Provide the (x, y) coordinate of the cell's center where the given text is located.  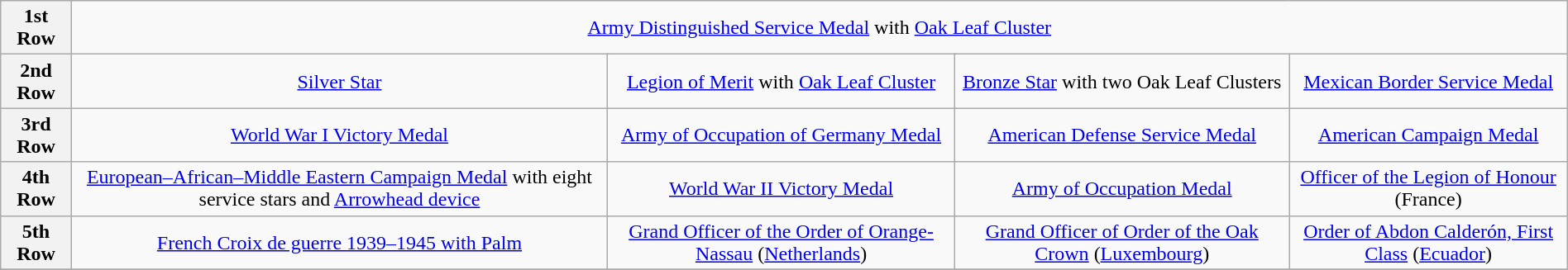
American Campaign Medal (1428, 135)
American Defense Service Medal (1121, 135)
World War II Victory Medal (782, 188)
Officer of the Legion of Honour (France) (1428, 188)
Bronze Star with two Oak Leaf Clusters (1121, 81)
1st Row (36, 28)
Grand Officer of the Order of Orange-Nassau (Netherlands) (782, 243)
2nd Row (36, 81)
European–African–Middle Eastern Campaign Medal with eight service stars and Arrowhead device (339, 188)
Army of Occupation of Germany Medal (782, 135)
Army of Occupation Medal (1121, 188)
Grand Officer of Order of the Oak Crown (Luxembourg) (1121, 243)
5th Row (36, 243)
World War I Victory Medal (339, 135)
Army Distinguished Service Medal with Oak Leaf Cluster (819, 28)
4th Row (36, 188)
Silver Star (339, 81)
Legion of Merit with Oak Leaf Cluster (782, 81)
Mexican Border Service Medal (1428, 81)
3rd Row (36, 135)
French Croix de guerre 1939–1945 with Palm (339, 243)
Order of Abdon Calderón, First Class (Ecuador) (1428, 243)
